Locate the cell with the specified text and output its [X, Y] center coordinate. 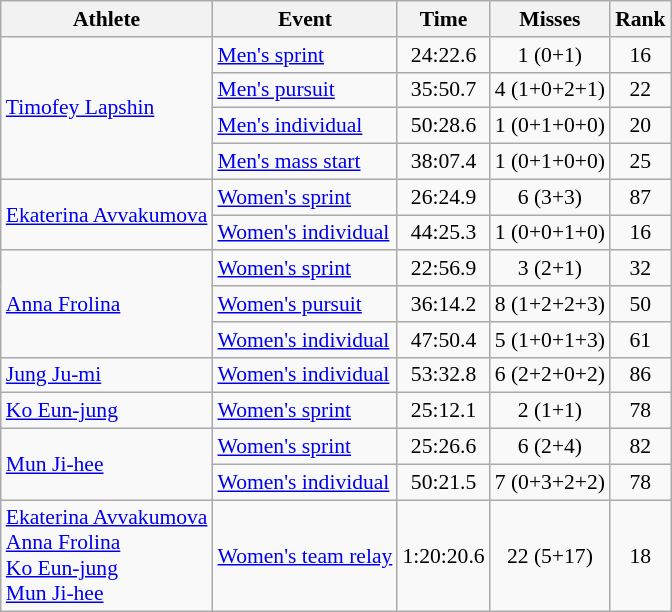
87 [640, 197]
3 (2+1) [550, 269]
25:26.6 [443, 447]
Athlete [107, 19]
24:22.6 [443, 55]
Ekaterina AvvakumovaAnna FrolinaKo Eun-jungMun Ji-hee [107, 556]
Ekaterina Avvakumova [107, 214]
20 [640, 126]
Jung Ju-mi [107, 375]
50 [640, 304]
6 (2+2+0+2) [550, 375]
8 (1+2+2+3) [550, 304]
7 (0+3+2+2) [550, 482]
22 [640, 90]
Rank [640, 19]
22:56.9 [443, 269]
Anna Frolina [107, 304]
36:14.2 [443, 304]
44:25.3 [443, 233]
Timofey Lapshin [107, 108]
Time [443, 19]
82 [640, 447]
Ko Eun-jung [107, 411]
47:50.4 [443, 340]
1 (0+1) [550, 55]
50:21.5 [443, 482]
18 [640, 556]
4 (1+0+2+1) [550, 90]
2 (1+1) [550, 411]
Misses [550, 19]
1:20:20.6 [443, 556]
Event [304, 19]
Women's pursuit [304, 304]
38:07.4 [443, 162]
25 [640, 162]
Men's individual [304, 126]
35:50.7 [443, 90]
5 (1+0+1+3) [550, 340]
Men's pursuit [304, 90]
61 [640, 340]
Men's mass start [304, 162]
22 (5+17) [550, 556]
25:12.1 [443, 411]
Mun Ji-hee [107, 464]
Men's sprint [304, 55]
53:32.8 [443, 375]
6 (3+3) [550, 197]
26:24.9 [443, 197]
86 [640, 375]
1 (0+0+1+0) [550, 233]
32 [640, 269]
Women's team relay [304, 556]
50:28.6 [443, 126]
6 (2+4) [550, 447]
